Pinpoint the cell where the given text exists, returning its [X, Y] midpoint coordinate. 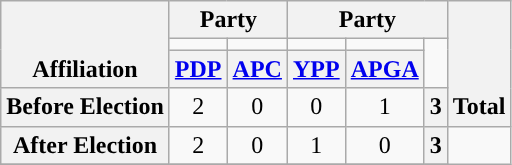
Total [479, 64]
APGA [384, 69]
Affiliation [86, 44]
APC [257, 69]
YPP [316, 69]
After Election [86, 145]
PDP [198, 69]
Before Election [86, 107]
